Return the (x, y) coordinate for the center point of the cell that contains the specified text.  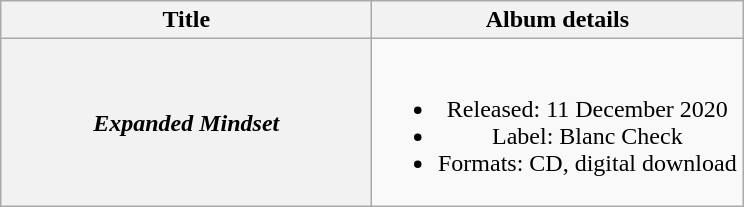
Expanded Mindset (186, 122)
Title (186, 20)
Released: 11 December 2020Label: Blanc CheckFormats: CD, digital download (558, 122)
Album details (558, 20)
